For the text-containing cell, return its midpoint in (x, y) coordinate format. 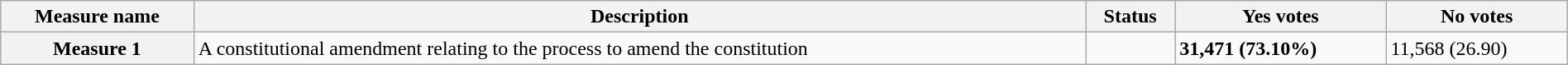
Status (1131, 17)
Yes votes (1280, 17)
Measure 1 (98, 48)
Description (639, 17)
No votes (1477, 17)
11,568 (26.90) (1477, 48)
Measure name (98, 17)
31,471 (73.10%) (1280, 48)
A constitutional amendment relating to the process to amend the constitution (639, 48)
